Search for the cell housing the specified text and yield its (x, y) center coordinate. 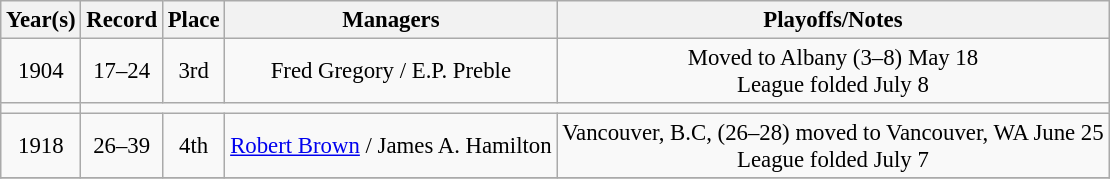
26–39 (122, 146)
Vancouver, B.C, (26–28) moved to Vancouver, WA June 25League folded July 7 (833, 146)
Record (122, 20)
Robert Brown / James A. Hamilton (391, 146)
Fred Gregory / E.P. Preble (391, 72)
17–24 (122, 72)
1904 (41, 72)
Moved to Albany (3–8) May 18League folded July 8 (833, 72)
3rd (193, 72)
Managers (391, 20)
1918 (41, 146)
Year(s) (41, 20)
4th (193, 146)
Place (193, 20)
Playoffs/Notes (833, 20)
